Detect which cell encompasses the target text, then output its (x, y) center coordinate. 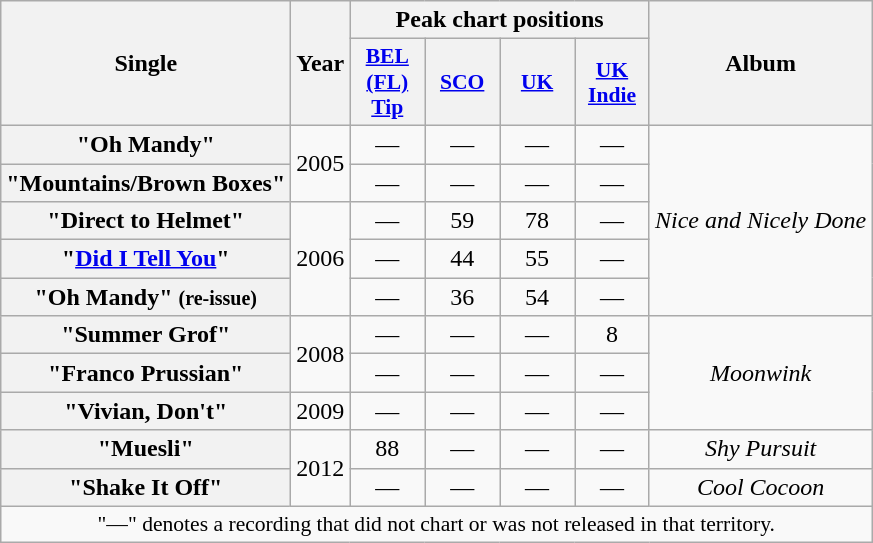
2008 (320, 354)
Nice and Nicely Done (760, 220)
2009 (320, 411)
UK (538, 82)
55 (538, 259)
"Mountains/Brown Boxes" (146, 183)
Cool Cocoon (760, 487)
"Shake It Off" (146, 487)
BEL(FL)Tip (388, 82)
SCO (462, 82)
"Direct to Helmet" (146, 221)
"—" denotes a recording that did not chart or was not released in that territory. (436, 524)
"Oh Mandy" (146, 144)
44 (462, 259)
"Franco Prussian" (146, 373)
"Did I Tell You" (146, 259)
"Vivian, Don't" (146, 411)
Single (146, 64)
Album (760, 64)
UKIndie (612, 82)
2012 (320, 468)
Moonwink (760, 373)
78 (538, 221)
Shy Pursuit (760, 449)
8 (612, 335)
2006 (320, 259)
2005 (320, 163)
Peak chart positions (500, 20)
54 (538, 297)
"Oh Mandy" (re-issue) (146, 297)
Year (320, 64)
"Muesli" (146, 449)
36 (462, 297)
88 (388, 449)
59 (462, 221)
"Summer Grof" (146, 335)
